Search for the cell housing the specified text and yield its (X, Y) center coordinate. 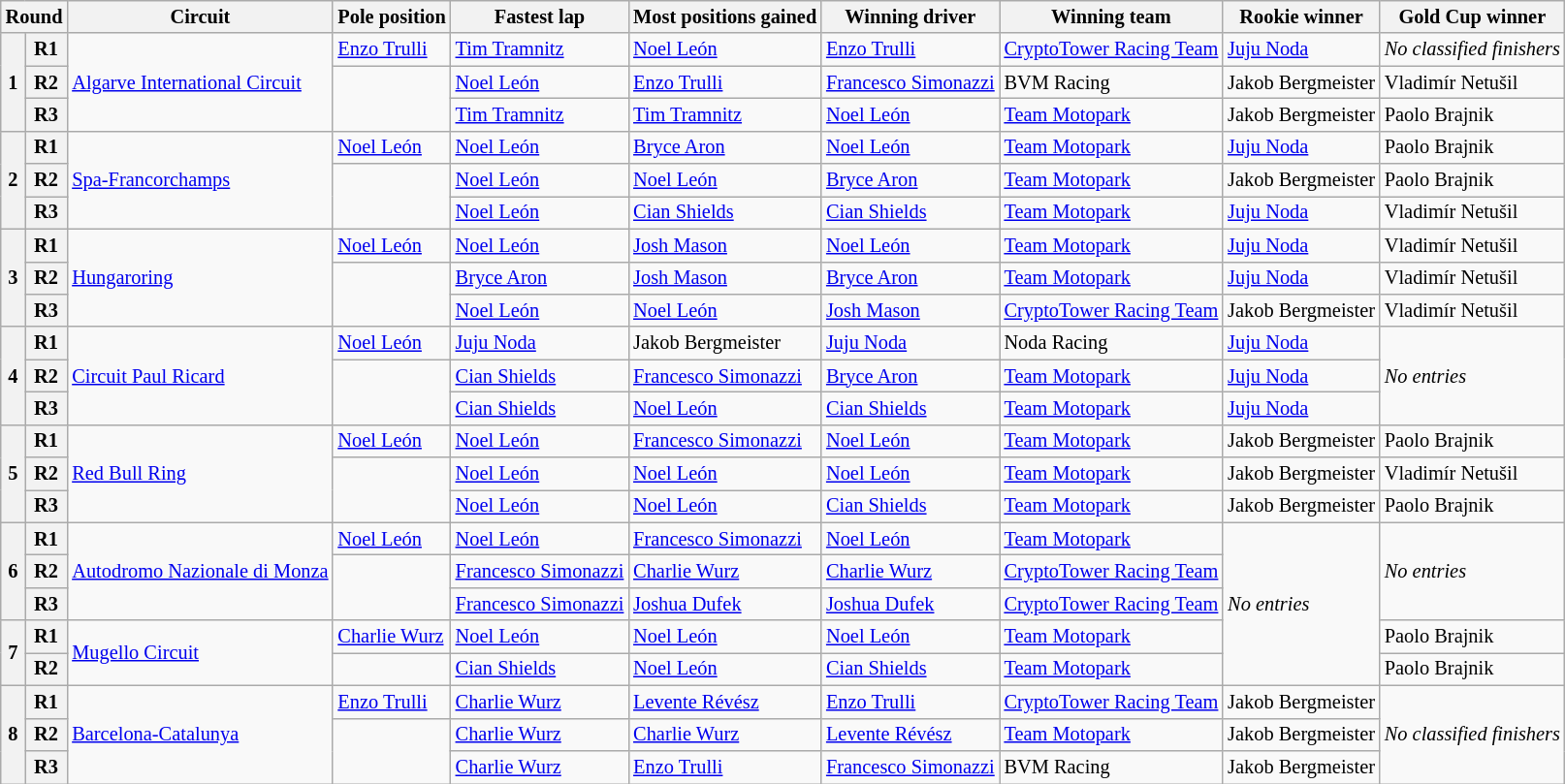
Noda Racing (1111, 343)
1 (14, 81)
Round (35, 16)
8 (14, 735)
Barcelona-Catalunya (200, 735)
Most positions gained (725, 16)
Mugello Circuit (200, 653)
Rookie winner (1301, 16)
Red Bull Ring (200, 473)
Spa-Francorchamps (200, 180)
Winning team (1111, 16)
6 (14, 572)
Hungaroring (200, 277)
2 (14, 180)
7 (14, 653)
Algarve International Circuit (200, 81)
3 (14, 277)
4 (14, 376)
Fastest lap (539, 16)
Circuit (200, 16)
5 (14, 473)
Winning driver (910, 16)
Pole position (392, 16)
Gold Cup winner (1472, 16)
Circuit Paul Ricard (200, 376)
Autodromo Nazionale di Monza (200, 572)
